Locate the cell with the specified text and output its (x, y) center coordinate. 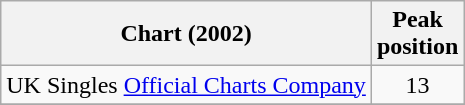
Peakposition (417, 34)
13 (417, 85)
UK Singles Official Charts Company (186, 85)
Chart (2002) (186, 34)
